Extract the (x, y) coordinate from the center of the cell holding the provided text.  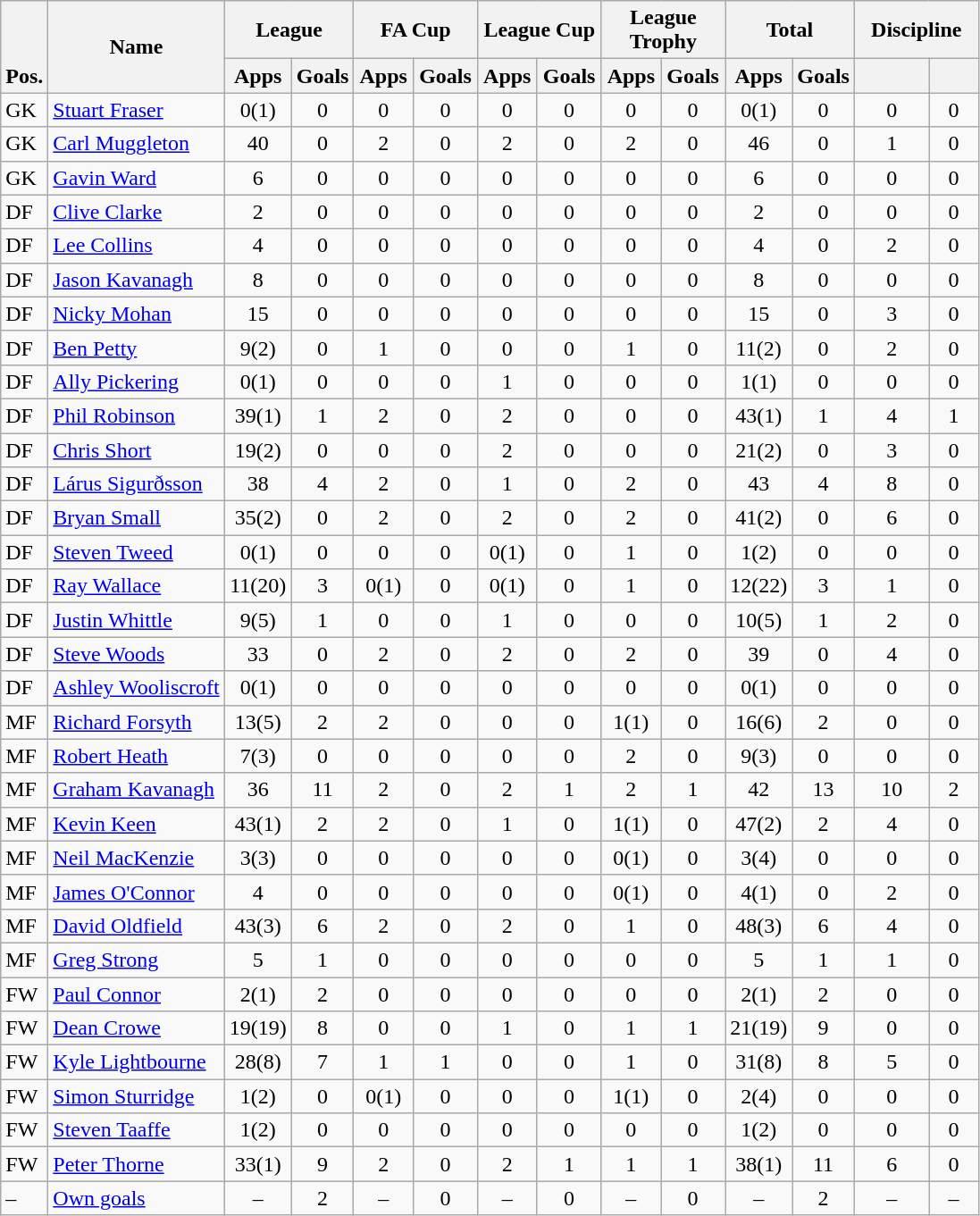
Kyle Lightbourne (136, 1062)
19(19) (257, 1028)
10 (892, 790)
46 (759, 144)
Ben Petty (136, 348)
28(8) (257, 1062)
David Oldfield (136, 926)
Own goals (136, 1198)
Kevin Keen (136, 824)
Bryan Small (136, 518)
39 (759, 654)
7 (322, 1062)
21(19) (759, 1028)
Graham Kavanagh (136, 790)
13 (824, 790)
Dean Crowe (136, 1028)
10(5) (759, 620)
Neil MacKenzie (136, 858)
Greg Strong (136, 960)
Jason Kavanagh (136, 280)
Carl Muggleton (136, 144)
Gavin Ward (136, 178)
31(8) (759, 1062)
Phil Robinson (136, 415)
11(20) (257, 586)
Steve Woods (136, 654)
Nicky Mohan (136, 314)
Clive Clarke (136, 212)
43(3) (257, 926)
League Trophy (663, 30)
47(2) (759, 824)
Lee Collins (136, 246)
FA Cup (416, 30)
33(1) (257, 1164)
40 (257, 144)
3(4) (759, 858)
9(2) (257, 348)
41(2) (759, 518)
3(3) (257, 858)
Paul Connor (136, 994)
4(1) (759, 892)
35(2) (257, 518)
Robert Heath (136, 756)
League (289, 30)
James O'Connor (136, 892)
Ashley Wooliscroft (136, 688)
Peter Thorne (136, 1164)
7(3) (257, 756)
33 (257, 654)
League Cup (540, 30)
Simon Sturridge (136, 1096)
Lárus Sigurðsson (136, 484)
38(1) (759, 1164)
Ray Wallace (136, 586)
38 (257, 484)
48(3) (759, 926)
Total (790, 30)
9(3) (759, 756)
9(5) (257, 620)
Name (136, 46)
43 (759, 484)
Justin Whittle (136, 620)
Pos. (25, 46)
Steven Taaffe (136, 1130)
16(6) (759, 722)
2(4) (759, 1096)
Discipline (917, 30)
39(1) (257, 415)
19(2) (257, 449)
Richard Forsyth (136, 722)
11(2) (759, 348)
36 (257, 790)
13(5) (257, 722)
Stuart Fraser (136, 110)
Chris Short (136, 449)
42 (759, 790)
Ally Pickering (136, 382)
12(22) (759, 586)
21(2) (759, 449)
Steven Tweed (136, 552)
